Return [x, y] of the center of cell containing provided text 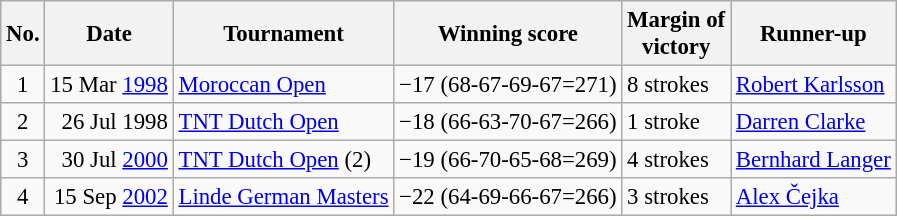
Linde German Masters [284, 197]
26 Jul 1998 [109, 122]
TNT Dutch Open [284, 122]
Date [109, 34]
Alex Čejka [813, 197]
−19 (66-70-65-68=269) [508, 160]
Margin ofvictory [676, 34]
30 Jul 2000 [109, 160]
Tournament [284, 34]
15 Sep 2002 [109, 197]
No. [23, 34]
Runner-up [813, 34]
TNT Dutch Open (2) [284, 160]
Robert Karlsson [813, 85]
8 strokes [676, 85]
−17 (68-67-69-67=271) [508, 85]
2 [23, 122]
1 [23, 85]
−22 (64-69-66-67=266) [508, 197]
15 Mar 1998 [109, 85]
4 [23, 197]
Winning score [508, 34]
3 [23, 160]
4 strokes [676, 160]
3 strokes [676, 197]
−18 (66-63-70-67=266) [508, 122]
Darren Clarke [813, 122]
1 stroke [676, 122]
Moroccan Open [284, 85]
Bernhard Langer [813, 160]
